For the text-containing cell, return its midpoint in (X, Y) coordinate format. 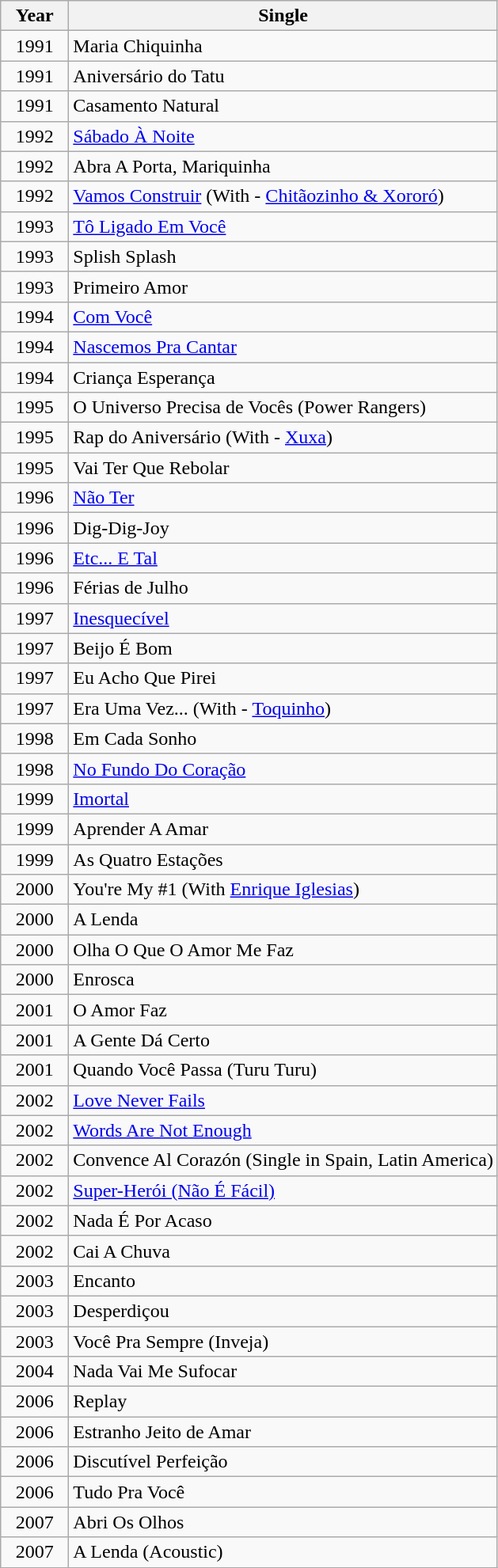
Enrosca (283, 980)
Em Cada Sonho (283, 738)
Abri Os Olhos (283, 1522)
Discutível Perfeição (283, 1462)
Year (35, 16)
Rap do Aniversário (With - Xuxa) (283, 438)
Nada É Por Acaso (283, 1221)
Quando Você Passa (Turu Turu) (283, 1070)
Olha O Que O Amor Me Faz (283, 950)
Desperdiçou (283, 1311)
Cai A Chuva (283, 1251)
Nascemos Pra Cantar (283, 347)
Abra A Porta, Mariquinha (283, 166)
Não Ter (283, 498)
Nada Vai Me Sufocar (283, 1372)
Tô Ligado Em Você (283, 226)
Tudo Pra Você (283, 1492)
Vai Ter Que Rebolar (283, 468)
Maria Chiquinha (283, 46)
Eu Acho Que Pirei (283, 678)
Férias de Julho (283, 588)
O Amor Faz (283, 1010)
O Universo Precisa de Vocês (Power Rangers) (283, 408)
A Gente Dá Certo (283, 1040)
A Lenda (283, 920)
As Quatro Estações (283, 859)
Love Never Fails (283, 1100)
2004 (35, 1372)
Aprender A Amar (283, 829)
Sábado À Noite (283, 136)
Dig-Dig-Joy (283, 528)
Vamos Construir (With - Chitãozinho & Xororó) (283, 196)
Splish Splash (283, 256)
Era Uma Vez... (With - Toquinho) (283, 708)
Convence Al Corazón (Single in Spain, Latin America) (283, 1160)
No Fundo Do Coração (283, 769)
A Lenda (Acoustic) (283, 1552)
Imortal (283, 799)
Super-Herói (Não É Fácil) (283, 1190)
Aniversário do Tatu (283, 76)
Single (283, 16)
Criança Esperança (283, 378)
Casamento Natural (283, 106)
Primeiro Amor (283, 287)
Com Você (283, 317)
Você Pra Sempre (Inveja) (283, 1342)
Encanto (283, 1281)
Words Are Not Enough (283, 1130)
Beijo É Bom (283, 648)
You're My #1 (With Enrique Iglesias) (283, 890)
Inesquecível (283, 618)
Estranho Jeito de Amar (283, 1432)
Etc... E Tal (283, 558)
Replay (283, 1402)
